Determine the (X, Y) coordinate at the center of the cell enclosing the given text.  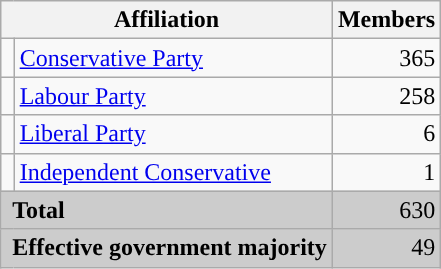
Liberal Party (173, 134)
6 (386, 134)
49 (386, 248)
Total (167, 210)
365 (386, 58)
Effective government majority (167, 248)
Affiliation (167, 20)
258 (386, 96)
630 (386, 210)
1 (386, 172)
Labour Party (173, 96)
Members (386, 20)
Conservative Party (173, 58)
Independent Conservative (173, 172)
